Locate the cell with the specified text and output its [x, y] center coordinate. 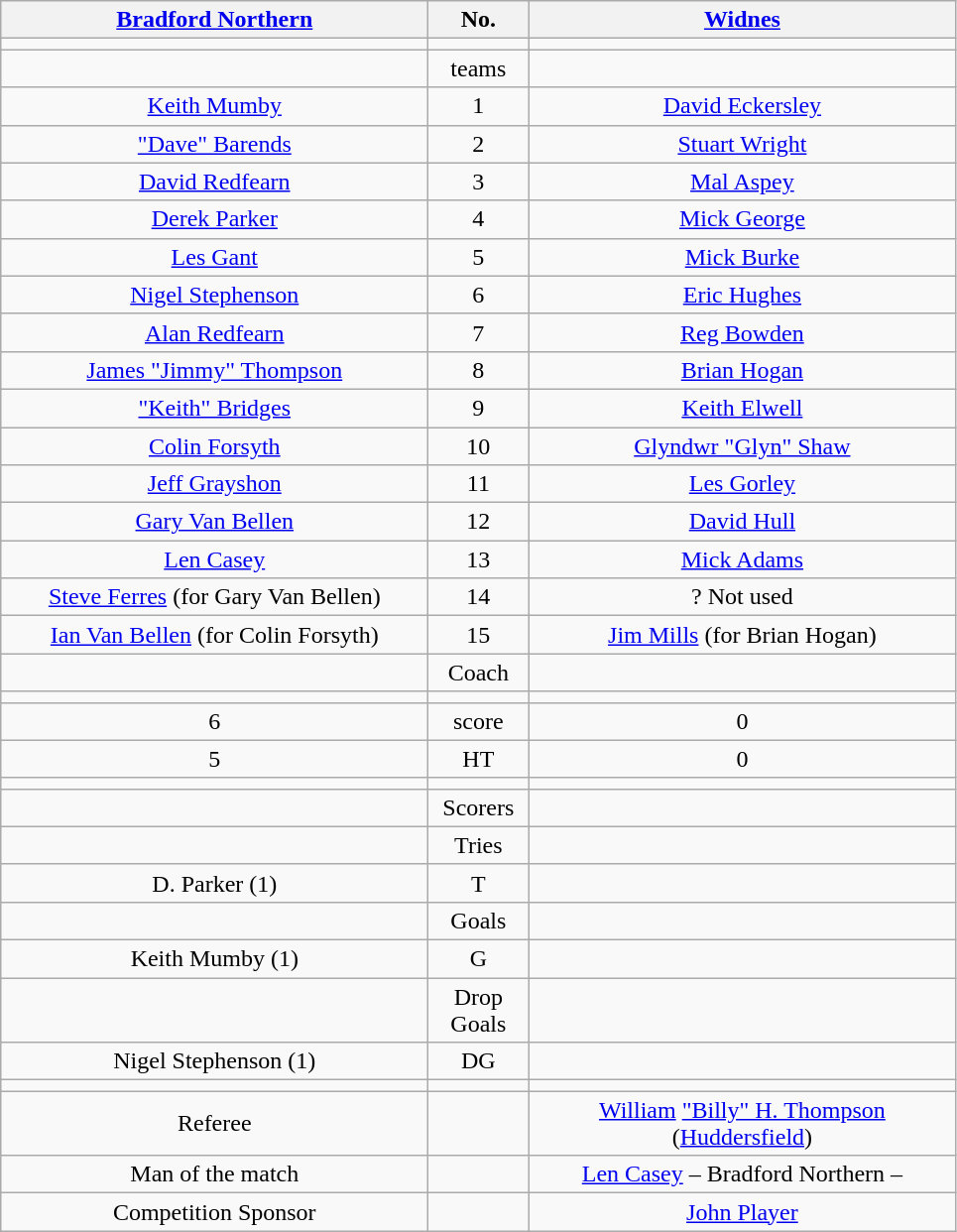
Tries [478, 845]
9 [478, 408]
Ian Van Bellen (for Colin Forsyth) [214, 635]
12 [478, 522]
Mick Burke [742, 257]
Bradford Northern [214, 20]
"Keith" Bridges [214, 408]
Mick Adams [742, 559]
score [478, 721]
teams [478, 68]
"Dave" Barends [214, 144]
Keith Elwell [742, 408]
Colin Forsyth [214, 445]
10 [478, 445]
Mick George [742, 219]
Jeff Grayshon [214, 484]
2 [478, 144]
Drop Goals [478, 1010]
HT [478, 759]
8 [478, 370]
Alan Redfearn [214, 332]
Nigel Stephenson [214, 295]
T [478, 883]
Goals [478, 921]
Keith Mumby (1) [214, 958]
Gary Van Bellen [214, 522]
13 [478, 559]
G [478, 958]
? Not used [742, 597]
Les Gant [214, 257]
Man of the match [214, 1174]
David Hull [742, 522]
Jim Mills (for Brian Hogan) [742, 635]
Eric Hughes [742, 295]
D. Parker (1) [214, 883]
Brian Hogan [742, 370]
Steve Ferres (for Gary Van Bellen) [214, 597]
1 [478, 106]
William "Billy" H. Thompson (Huddersfield) [742, 1123]
James "Jimmy" Thompson [214, 370]
Glyndwr "Glyn" Shaw [742, 445]
Referee [214, 1123]
Len Casey – Bradford Northern – [742, 1174]
John Player [742, 1212]
Derek Parker [214, 219]
Coach [478, 673]
14 [478, 597]
DG [478, 1061]
Reg Bowden [742, 332]
Len Casey [214, 559]
Nigel Stephenson (1) [214, 1061]
David Eckersley [742, 106]
Keith Mumby [214, 106]
3 [478, 182]
No. [478, 20]
7 [478, 332]
15 [478, 635]
Competition Sponsor [214, 1212]
11 [478, 484]
Stuart Wright [742, 144]
Scorers [478, 807]
Les Gorley [742, 484]
David Redfearn [214, 182]
4 [478, 219]
Widnes [742, 20]
Mal Aspey [742, 182]
